For the text-containing cell, return its midpoint in (X, Y) coordinate format. 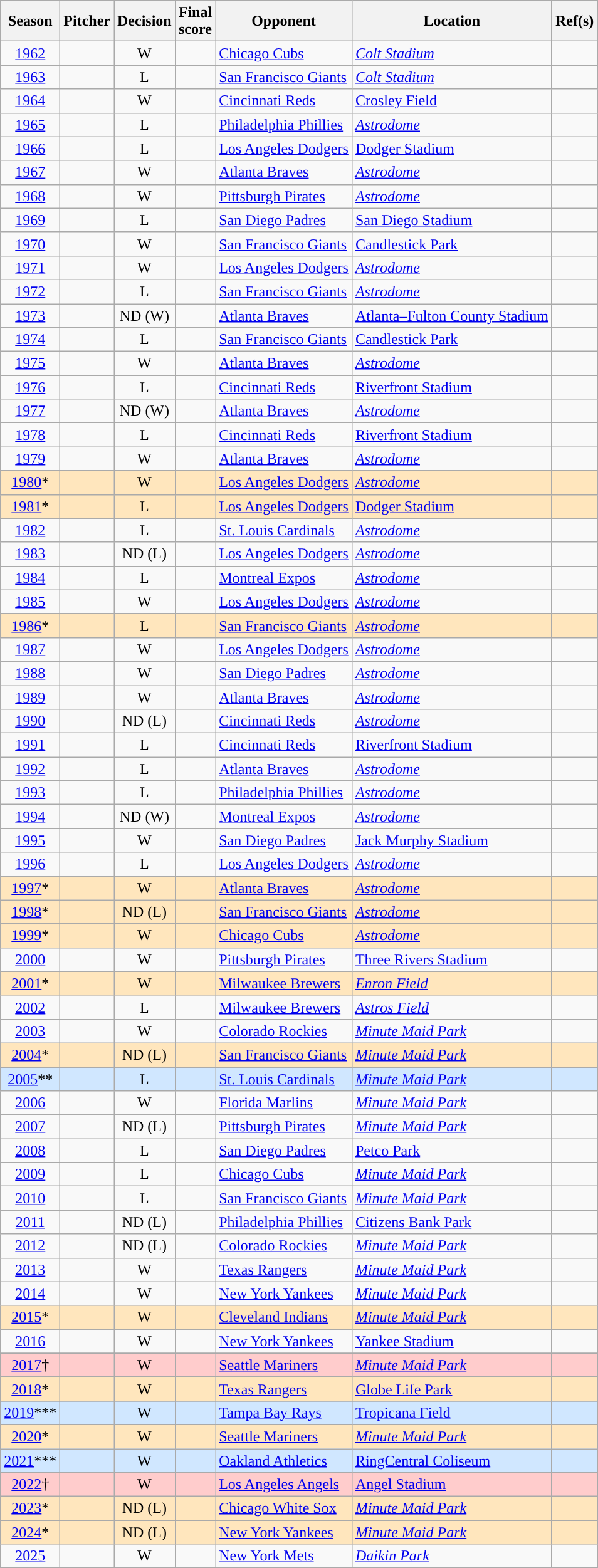
Atlanta–Fulton County Stadium (451, 315)
2008 (30, 1151)
1987 (30, 649)
1986* (30, 625)
2004* (30, 1055)
Decision (145, 21)
1968 (30, 196)
1963 (30, 77)
2010 (30, 1198)
2001* (30, 983)
Tropicana Field (451, 1413)
2006 (30, 1103)
2017† (30, 1365)
Three Rivers Stadium (451, 959)
Globe Life Park (451, 1389)
1977 (30, 411)
1988 (30, 673)
1973 (30, 315)
1975 (30, 363)
1989 (30, 698)
1970 (30, 244)
Chicago White Sox (284, 1508)
2007 (30, 1127)
1985 (30, 602)
Finalscore (195, 21)
1981* (30, 506)
Oakland Athletics (284, 1461)
Enron Field (451, 983)
2002 (30, 1007)
1983 (30, 554)
2011 (30, 1222)
Opponent (284, 21)
1962 (30, 53)
2019*** (30, 1413)
1980* (30, 483)
Los Angeles Angels (284, 1485)
2005** (30, 1079)
Daikin Park (451, 1556)
1969 (30, 220)
Astros Field (451, 1007)
2009 (30, 1174)
1992 (30, 769)
1996 (30, 864)
Jack Murphy Stadium (451, 840)
2021*** (30, 1461)
Season (30, 21)
2013 (30, 1270)
Cleveland Indians (284, 1317)
1971 (30, 268)
1997* (30, 888)
Angel Stadium (451, 1485)
2025 (30, 1556)
2016 (30, 1341)
2015* (30, 1317)
1982 (30, 530)
1978 (30, 435)
New York Mets (284, 1556)
1999* (30, 936)
Petco Park (451, 1151)
1974 (30, 340)
2022† (30, 1485)
2014 (30, 1294)
1991 (30, 745)
1998* (30, 912)
1995 (30, 840)
2012 (30, 1246)
1966 (30, 149)
RingCentral Coliseum (451, 1461)
Location (451, 21)
Ref(s) (574, 21)
1993 (30, 793)
Yankee Stadium (451, 1341)
1984 (30, 578)
1964 (30, 101)
Tampa Bay Rays (284, 1413)
San Diego Stadium (451, 220)
1979 (30, 459)
Pitcher (87, 21)
2018* (30, 1389)
2003 (30, 1031)
1976 (30, 387)
1967 (30, 172)
2000 (30, 959)
2024* (30, 1532)
Crosley Field (451, 101)
2023* (30, 1508)
1965 (30, 125)
1994 (30, 817)
2020* (30, 1436)
Florida Marlins (284, 1103)
1990 (30, 721)
1972 (30, 291)
Citizens Bank Park (451, 1222)
